For the text-containing cell, return its midpoint in (X, Y) coordinate format. 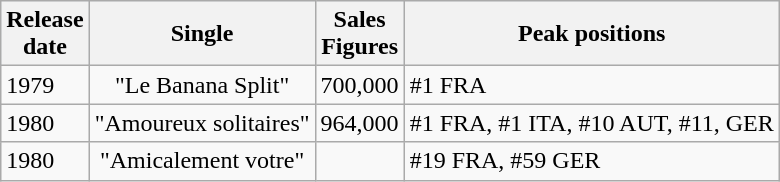
SalesFigures (360, 34)
"Le Banana Split" (202, 85)
Single (202, 34)
700,000 (360, 85)
Peak positions (592, 34)
964,000 (360, 123)
#1 FRA (592, 85)
"Amicalement votre" (202, 161)
"Amoureux solitaires" (202, 123)
#19 FRA, #59 GER (592, 161)
1979 (45, 85)
#1 FRA, #1 ITA, #10 AUT, #11, GER (592, 123)
Releasedate (45, 34)
